Output the (x, y) coordinate of the center of the cell containing the given text.  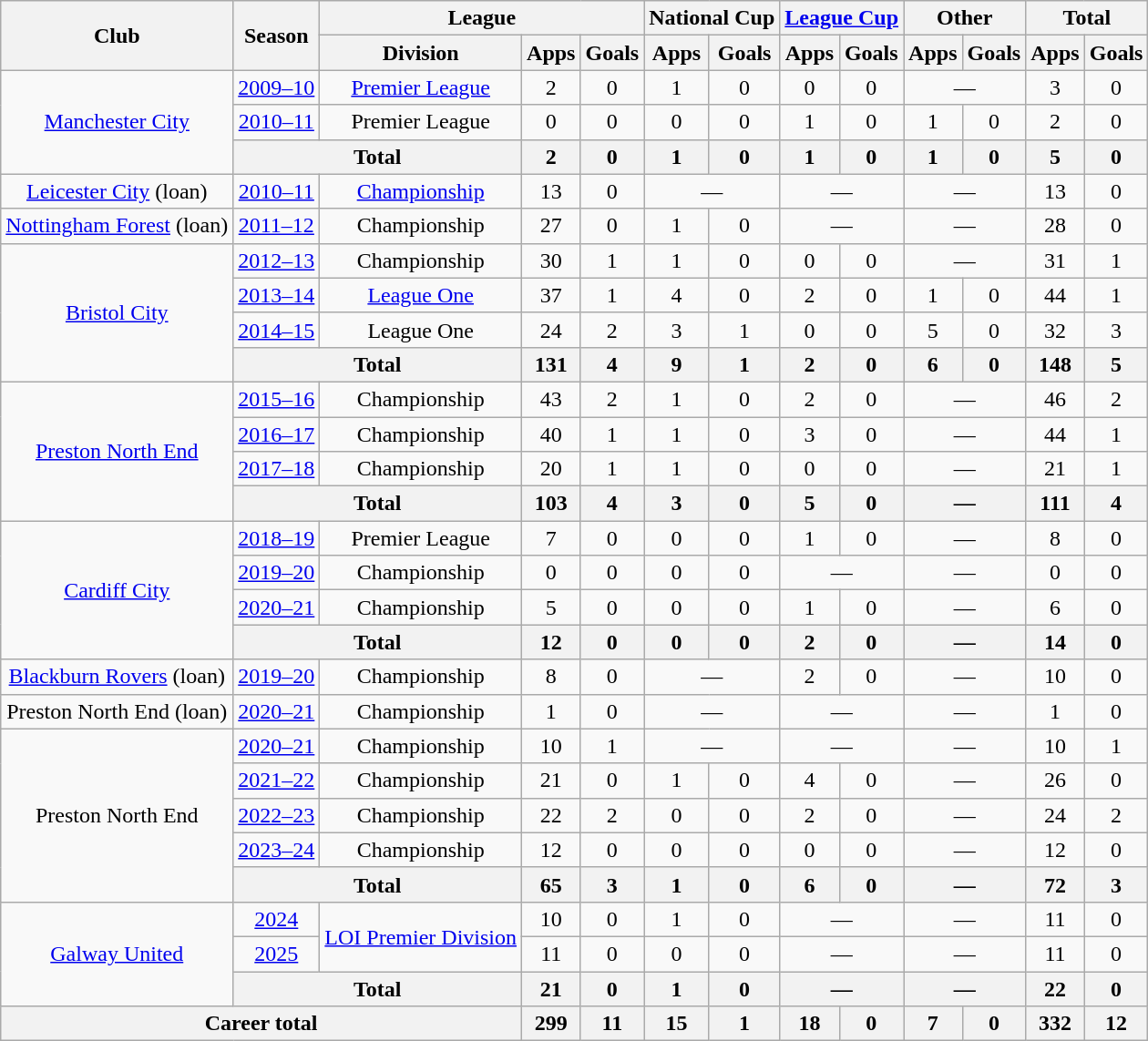
18 (809, 1024)
Season (277, 36)
LOI Premier Division (421, 936)
2014–15 (277, 330)
Preston North End (loan) (117, 711)
27 (551, 226)
2015–16 (277, 399)
Club (117, 36)
20 (551, 469)
Division (421, 53)
2023–24 (277, 850)
2012–13 (277, 260)
299 (551, 1024)
2018–19 (277, 538)
65 (551, 884)
28 (1055, 226)
14 (1055, 642)
2016–17 (277, 434)
Nottingham Forest (loan) (117, 226)
30 (551, 260)
148 (1055, 364)
46 (1055, 399)
2011–12 (277, 226)
National Cup (712, 18)
Cardiff City (117, 590)
332 (1055, 1024)
43 (551, 399)
2017–18 (277, 469)
League (482, 18)
2025 (277, 954)
Other (965, 18)
26 (1055, 781)
32 (1055, 330)
Leicester City (loan) (117, 191)
League Cup (842, 18)
Manchester City (117, 122)
2021–22 (277, 781)
2009–10 (277, 87)
2024 (277, 919)
Bristol City (117, 312)
31 (1055, 260)
9 (677, 364)
40 (551, 434)
2022–23 (277, 815)
72 (1055, 884)
15 (677, 1024)
2013–14 (277, 295)
37 (551, 295)
111 (1055, 504)
Career total (261, 1024)
Blackburn Rovers (loan) (117, 677)
Galway United (117, 954)
131 (551, 364)
103 (551, 504)
